Return (X, Y) of the center of cell containing provided text 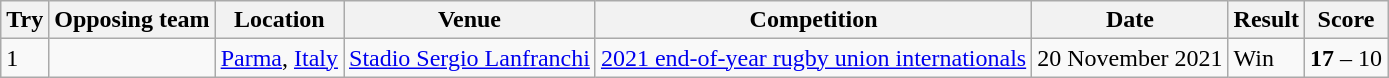
Parma, Italy (279, 58)
Result (1266, 20)
Win (1266, 58)
17 – 10 (1346, 58)
Try (25, 20)
Opposing team (132, 20)
Stadio Sergio Lanfranchi (470, 58)
Venue (470, 20)
1 (25, 58)
Location (279, 20)
Date (1130, 20)
Score (1346, 20)
20 November 2021 (1130, 58)
2021 end-of-year rugby union internationals (813, 58)
Competition (813, 20)
